Return the (x, y) coordinate for the center point of the cell that contains the specified text.  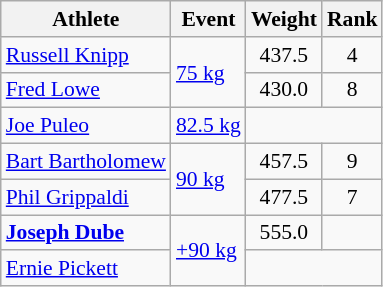
4 (352, 55)
8 (352, 90)
Ernie Pickett (86, 269)
Joseph Dube (86, 233)
Athlete (86, 19)
Fred Lowe (86, 90)
477.5 (284, 197)
Event (208, 19)
Phil Grippaldi (86, 197)
82.5 kg (208, 126)
457.5 (284, 162)
7 (352, 197)
+90 kg (208, 250)
430.0 (284, 90)
437.5 (284, 55)
Rank (352, 19)
Weight (284, 19)
90 kg (208, 180)
Russell Knipp (86, 55)
75 kg (208, 72)
Joe Puleo (86, 126)
Bart Bartholomew (86, 162)
555.0 (284, 233)
9 (352, 162)
